Determine the (x, y) coordinate at the center of the cell enclosing the given text.  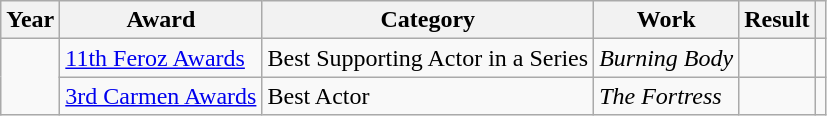
Best Actor (428, 96)
11th Feroz Awards (161, 58)
Result (777, 20)
Best Supporting Actor in a Series (428, 58)
Year (30, 20)
3rd Carmen Awards (161, 96)
The Fortress (666, 96)
Category (428, 20)
Burning Body (666, 58)
Work (666, 20)
Award (161, 20)
